Search for the cell housing the specified text and yield its [X, Y] center coordinate. 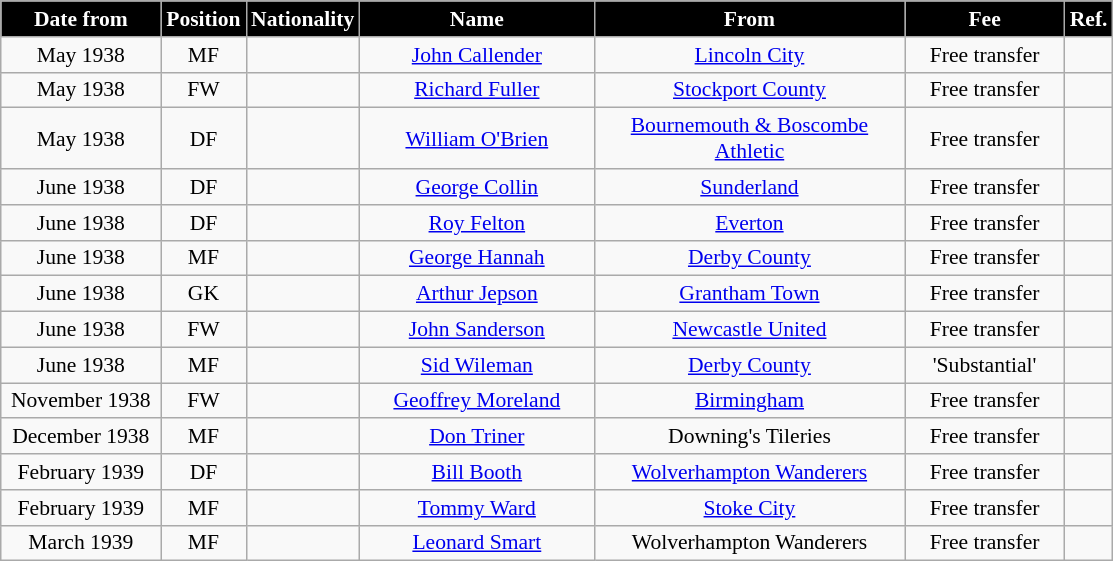
Leonard Smart [476, 543]
Position [204, 19]
March 1939 [81, 543]
'Substantial' [985, 365]
Name [476, 19]
Birmingham [749, 401]
Roy Felton [476, 223]
Richard Fuller [476, 90]
GK [204, 294]
Everton [749, 223]
Date from [81, 19]
George Collin [476, 187]
From [749, 19]
Arthur Jepson [476, 294]
Don Triner [476, 437]
Sid Wileman [476, 365]
Bournemouth & Boscombe Athletic [749, 138]
Sunderland [749, 187]
Stockport County [749, 90]
Fee [985, 19]
John Callender [476, 55]
Newcastle United [749, 330]
Geoffrey Moreland [476, 401]
Grantham Town [749, 294]
Ref. [1089, 19]
Bill Booth [476, 472]
Downing's Tileries [749, 437]
George Hannah [476, 258]
Nationality [302, 19]
William O'Brien [476, 138]
December 1938 [81, 437]
Lincoln City [749, 55]
John Sanderson [476, 330]
Stoke City [749, 508]
November 1938 [81, 401]
Tommy Ward [476, 508]
